Scan for the cell matching the given text and deliver its [X, Y] coordinate at center. 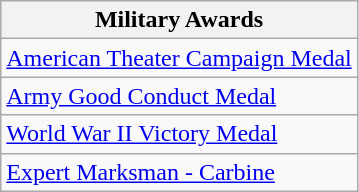
World War II Victory Medal [179, 134]
Military Awards [179, 20]
Expert Marksman - Carbine [179, 172]
American Theater Campaign Medal [179, 58]
Army Good Conduct Medal [179, 96]
